Identify which cell holds the provided text, then report its [X, Y] central coordinate. 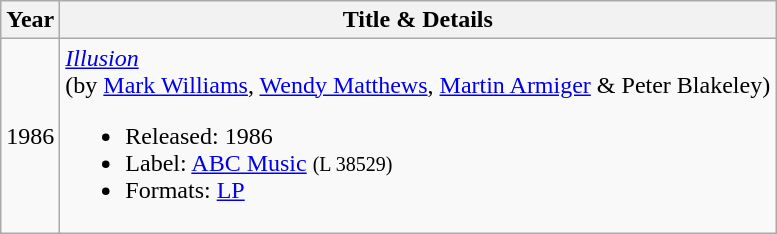
Illusion(by Mark Williams, Wendy Matthews, Martin Armiger & Peter Blakeley)Released: 1986Label: ABC Music (L 38529)Formats: LP [418, 136]
1986 [30, 136]
Title & Details [418, 20]
Year [30, 20]
